Return the (x, y) coordinate for the center point of the cell that contains the specified text.  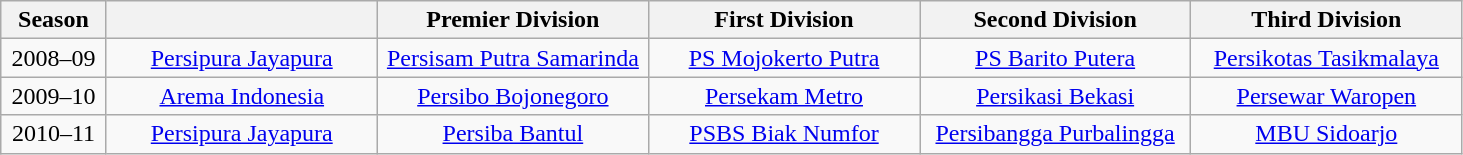
2008–09 (54, 58)
Persisam Putra Samarinda (512, 58)
2009–10 (54, 96)
2010–11 (54, 134)
Persiba Bantul (512, 134)
PS Barito Putera (1056, 58)
PSBS Biak Numfor (784, 134)
Persibo Bojonegoro (512, 96)
MBU Sidoarjo (1326, 134)
Persikotas Tasikmalaya (1326, 58)
Third Division (1326, 20)
Premier Division (512, 20)
Persibangga Purbalingga (1056, 134)
First Division (784, 20)
PS Mojokerto Putra (784, 58)
Persekam Metro (784, 96)
Season (54, 20)
Persewar Waropen (1326, 96)
Arema Indonesia (242, 96)
Persikasi Bekasi (1056, 96)
Second Division (1056, 20)
